Find where the given text appears and provide that cell's center as (x, y) coordinate. 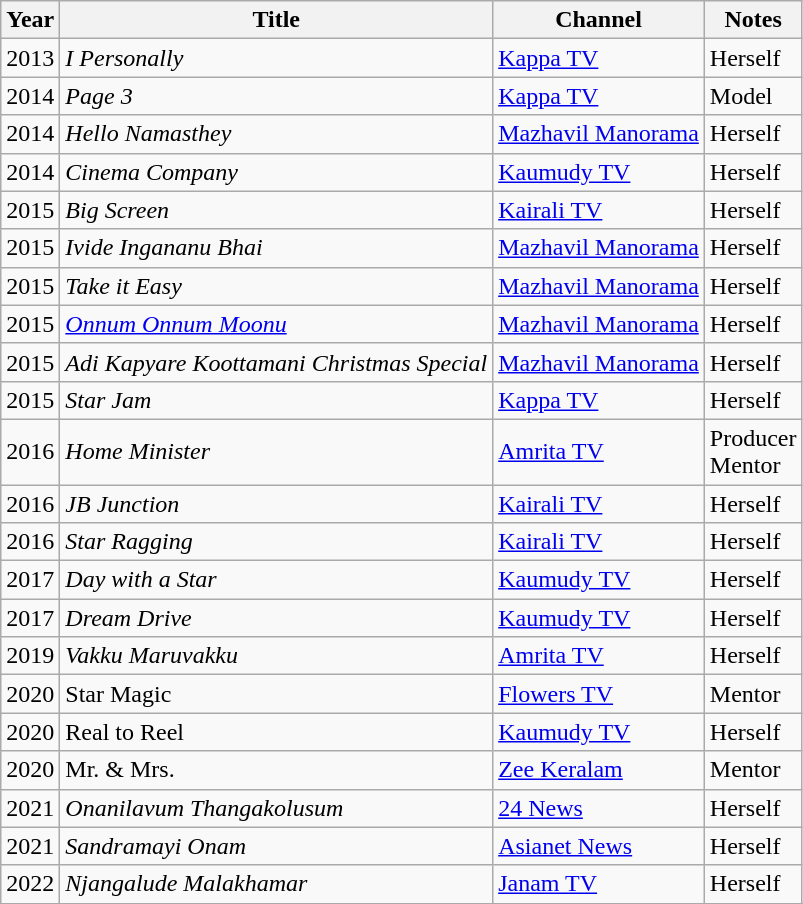
Channel (599, 20)
Vakku Maruvakku (276, 656)
2013 (30, 58)
Njangalude Malakhamar (276, 884)
Zee Keralam (599, 770)
Onanilavum Thangakolusum (276, 808)
Janam TV (599, 884)
JB Junction (276, 503)
Title (276, 20)
Ivide Ingananu Bhai (276, 248)
Flowers TV (599, 694)
2022 (30, 884)
Cinema Company (276, 172)
2019 (30, 656)
Adi Kapyare Koottamani Christmas Special (276, 362)
Onnum Onnum Moonu (276, 324)
ProducerMentor (753, 452)
Page 3 (276, 96)
Asianet News (599, 846)
Year (30, 20)
Star Ragging (276, 542)
Big Screen (276, 210)
Notes (753, 20)
Model (753, 96)
24 News (599, 808)
Dream Drive (276, 618)
Home Minister (276, 452)
Mr. & Mrs. (276, 770)
Hello Namasthey (276, 134)
Real to Reel (276, 732)
Star Jam (276, 400)
Sandramayi Onam (276, 846)
Take it Easy (276, 286)
Star Magic (276, 694)
Day with a Star (276, 580)
I Personally (276, 58)
